Output the (x, y) coordinate of the center of the cell containing the given text.  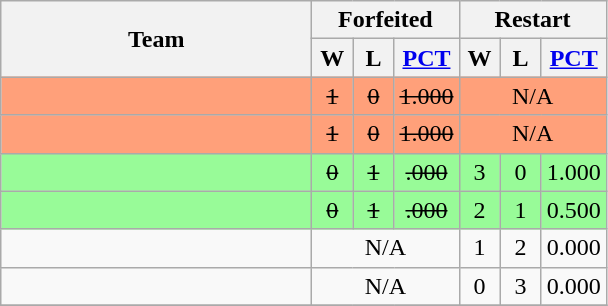
Forfeited (386, 20)
0.500 (574, 210)
Restart (532, 20)
Team (156, 39)
